From the cell containing the given text, extract its center point as (X, Y) coordinate. 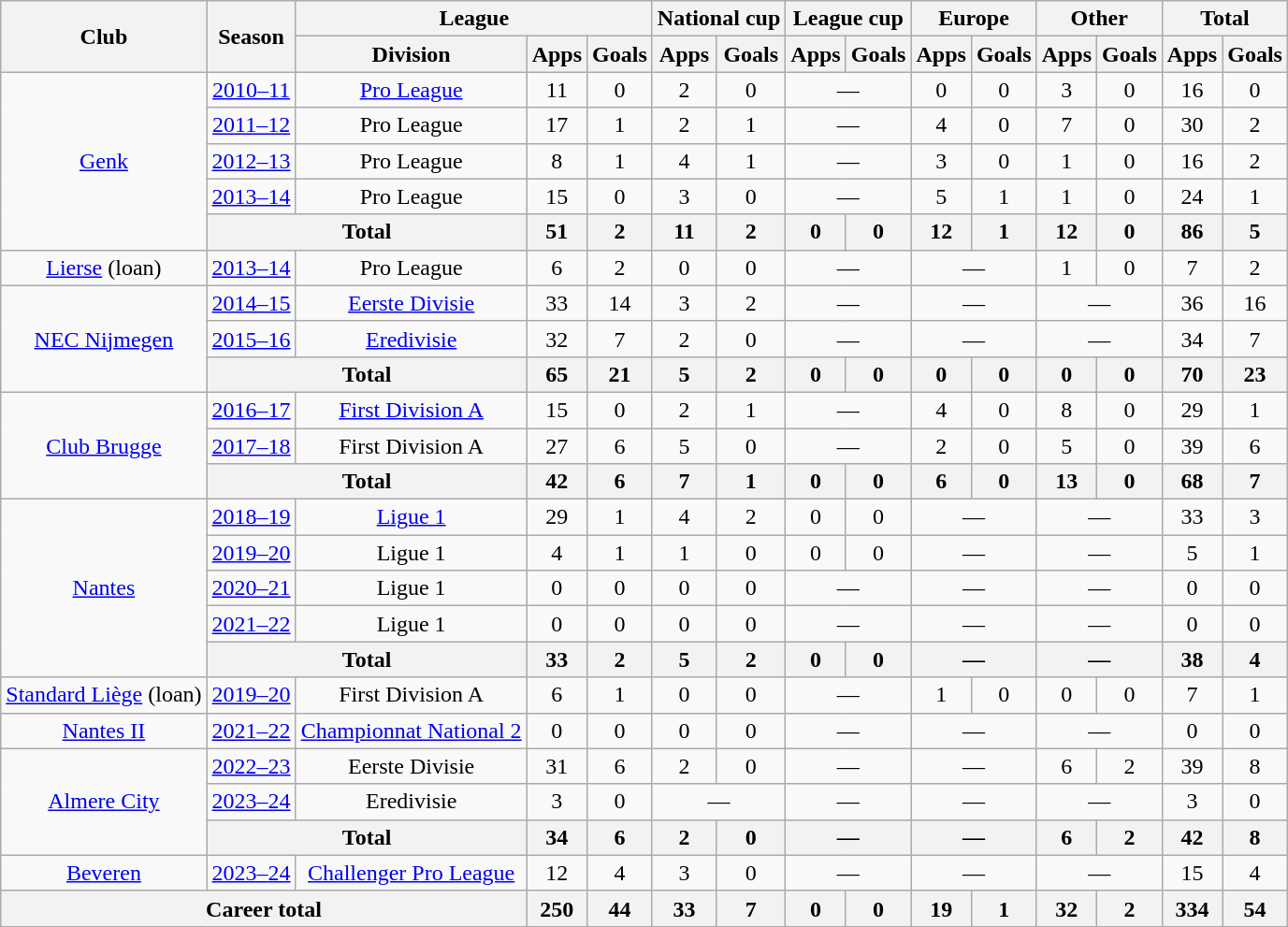
30 (1192, 125)
Division (412, 54)
38 (1192, 659)
21 (620, 374)
National cup (718, 19)
League (473, 19)
Genk (104, 161)
Season (251, 36)
Challenger Pro League (412, 873)
Beveren (104, 873)
51 (557, 232)
2016–17 (251, 410)
68 (1192, 482)
Europe (974, 19)
2014–15 (251, 303)
League cup (848, 19)
Club Brugge (104, 445)
27 (557, 446)
Other (1099, 19)
2022–23 (251, 766)
Career total (264, 908)
2017–18 (251, 446)
250 (557, 908)
36 (1192, 303)
NEC Nijmegen (104, 339)
13 (1066, 482)
86 (1192, 232)
24 (1192, 196)
2011–12 (251, 125)
Nantes II (104, 731)
Lierse (loan) (104, 268)
65 (557, 374)
Standard Liège (loan) (104, 695)
Almere City (104, 802)
2015–16 (251, 339)
44 (620, 908)
23 (1255, 374)
19 (941, 908)
31 (557, 766)
334 (1192, 908)
2012–13 (251, 161)
2020–21 (251, 588)
Club (104, 36)
2018–19 (251, 517)
14 (620, 303)
70 (1192, 374)
Championnat National 2 (412, 731)
2010–11 (251, 90)
54 (1255, 908)
17 (557, 125)
Nantes (104, 588)
